Locate the cell with the specified text and output its [x, y] center coordinate. 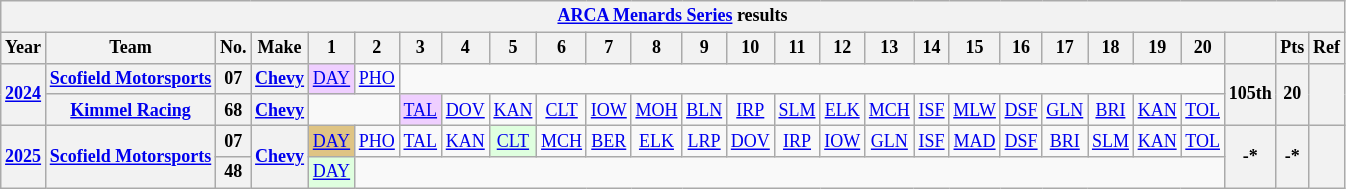
3 [420, 48]
16 [1021, 48]
18 [1111, 48]
1 [331, 48]
Make [280, 48]
MOH [656, 110]
LRP [704, 140]
MAD [974, 140]
13 [890, 48]
6 [562, 48]
Pts [1292, 48]
BLN [704, 110]
19 [1157, 48]
BER [608, 140]
11 [797, 48]
Kimmel Racing [130, 110]
Year [24, 48]
17 [1065, 48]
105th [1250, 94]
2 [376, 48]
68 [234, 110]
MLW [974, 110]
48 [234, 172]
7 [608, 48]
Team [130, 48]
10 [750, 48]
15 [974, 48]
8 [656, 48]
2024 [24, 94]
No. [234, 48]
9 [704, 48]
ARCA Menards Series results [673, 16]
Ref [1327, 48]
4 [465, 48]
14 [932, 48]
2025 [24, 156]
5 [513, 48]
12 [842, 48]
